Scan for the cell matching the given text and deliver its [x, y] coordinate at center. 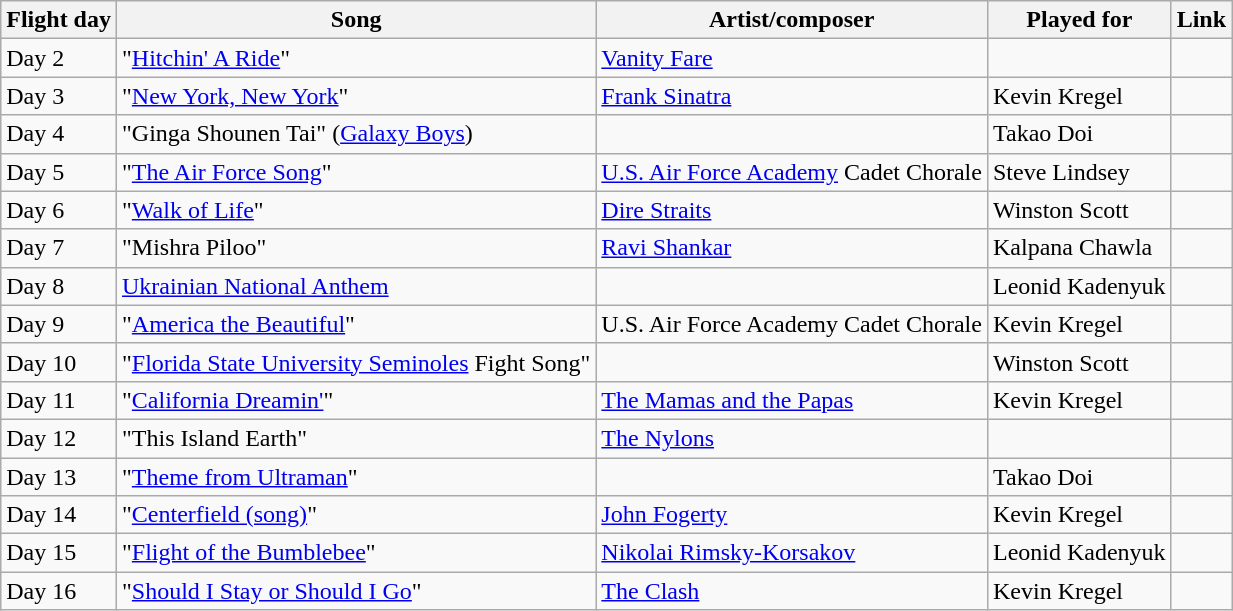
Day 8 [59, 286]
Day 2 [59, 58]
Nikolai Rimsky-Korsakov [792, 553]
"California Dreamin'" [356, 400]
Ravi Shankar [792, 248]
Day 3 [59, 96]
Steve Lindsey [1079, 172]
"America the Beautiful" [356, 324]
"This Island Earth" [356, 438]
"Mishra Piloo" [356, 248]
Played for [1079, 20]
Day 14 [59, 515]
Song [356, 20]
"New York, New York" [356, 96]
The Nylons [792, 438]
The Clash [792, 591]
Day 10 [59, 362]
"Flight of the Bumblebee" [356, 553]
"Ginga Shounen Tai" (Galaxy Boys) [356, 134]
Day 11 [59, 400]
Day 16 [59, 591]
"The Air Force Song" [356, 172]
Day 12 [59, 438]
John Fogerty [792, 515]
Kalpana Chawla [1079, 248]
Day 15 [59, 553]
Frank Sinatra [792, 96]
"Florida State University Seminoles Fight Song" [356, 362]
Day 13 [59, 477]
Day 9 [59, 324]
"Theme from Ultraman" [356, 477]
Day 7 [59, 248]
Dire Straits [792, 210]
"Hitchin' A Ride" [356, 58]
The Mamas and the Papas [792, 400]
Artist/composer [792, 20]
Day 5 [59, 172]
Ukrainian National Anthem [356, 286]
Day 6 [59, 210]
Flight day [59, 20]
"Should I Stay or Should I Go" [356, 591]
"Walk of Life" [356, 210]
Vanity Fare [792, 58]
Day 4 [59, 134]
Link [1201, 20]
"Centerfield (song)" [356, 515]
